Capture the cell that displays the provided text and extract its (x, y) central coordinate. 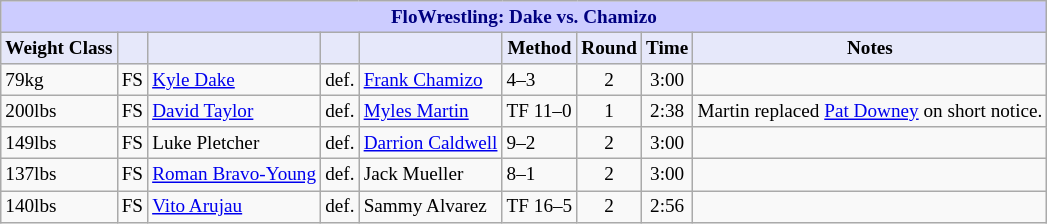
4–3 (540, 80)
TF 11–0 (540, 111)
David Taylor (234, 111)
8–1 (540, 175)
9–2 (540, 143)
Kyle Dake (234, 80)
2:56 (666, 206)
Myles Martin (430, 111)
1 (610, 111)
149lbs (59, 143)
200lbs (59, 111)
Time (666, 48)
2:38 (666, 111)
Sammy Alvarez (430, 206)
Vito Arujau (234, 206)
Round (610, 48)
Roman Bravo-Young (234, 175)
Luke Pletcher (234, 143)
137lbs (59, 175)
Frank Chamizo (430, 80)
TF 16–5 (540, 206)
Weight Class (59, 48)
140lbs (59, 206)
Notes (870, 48)
Method (540, 48)
Martin replaced Pat Downey on short notice. (870, 111)
Jack Mueller (430, 175)
Darrion Caldwell (430, 143)
79kg (59, 80)
FloWrestling: Dake vs. Chamizo (524, 17)
